From the cell containing the given text, extract its center point as [x, y] coordinate. 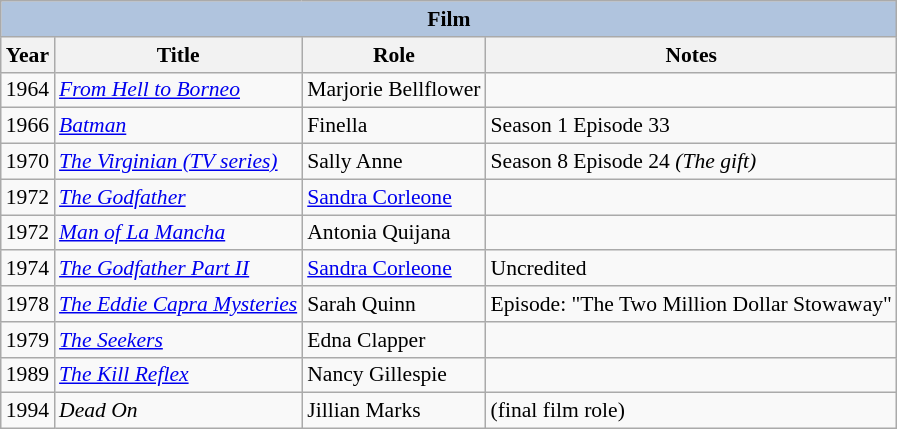
The Seekers [178, 340]
Batman [178, 126]
Year [28, 55]
Antonia Quijana [394, 233]
Jillian Marks [394, 411]
1979 [28, 340]
Man of La Mancha [178, 233]
Uncredited [692, 269]
The Eddie Capra Mysteries [178, 304]
Sarah Quinn [394, 304]
From Hell to Borneo [178, 90]
1974 [28, 269]
Film [449, 19]
Dead On [178, 411]
The Godfather Part II [178, 269]
1966 [28, 126]
The Kill Reflex [178, 375]
1970 [28, 162]
Season 1 Episode 33 [692, 126]
Episode: "The Two Million Dollar Stowaway" [692, 304]
Role [394, 55]
1978 [28, 304]
Marjorie Bellflower [394, 90]
Finella [394, 126]
(final film role) [692, 411]
1994 [28, 411]
1964 [28, 90]
Edna Clapper [394, 340]
The Virginian (TV series) [178, 162]
The Godfather [178, 197]
Title [178, 55]
Sally Anne [394, 162]
Notes [692, 55]
Season 8 Episode 24 (The gift) [692, 162]
Nancy Gillespie [394, 375]
1989 [28, 375]
